Return the (X, Y) coordinate for the center point of the cell that contains the specified text.  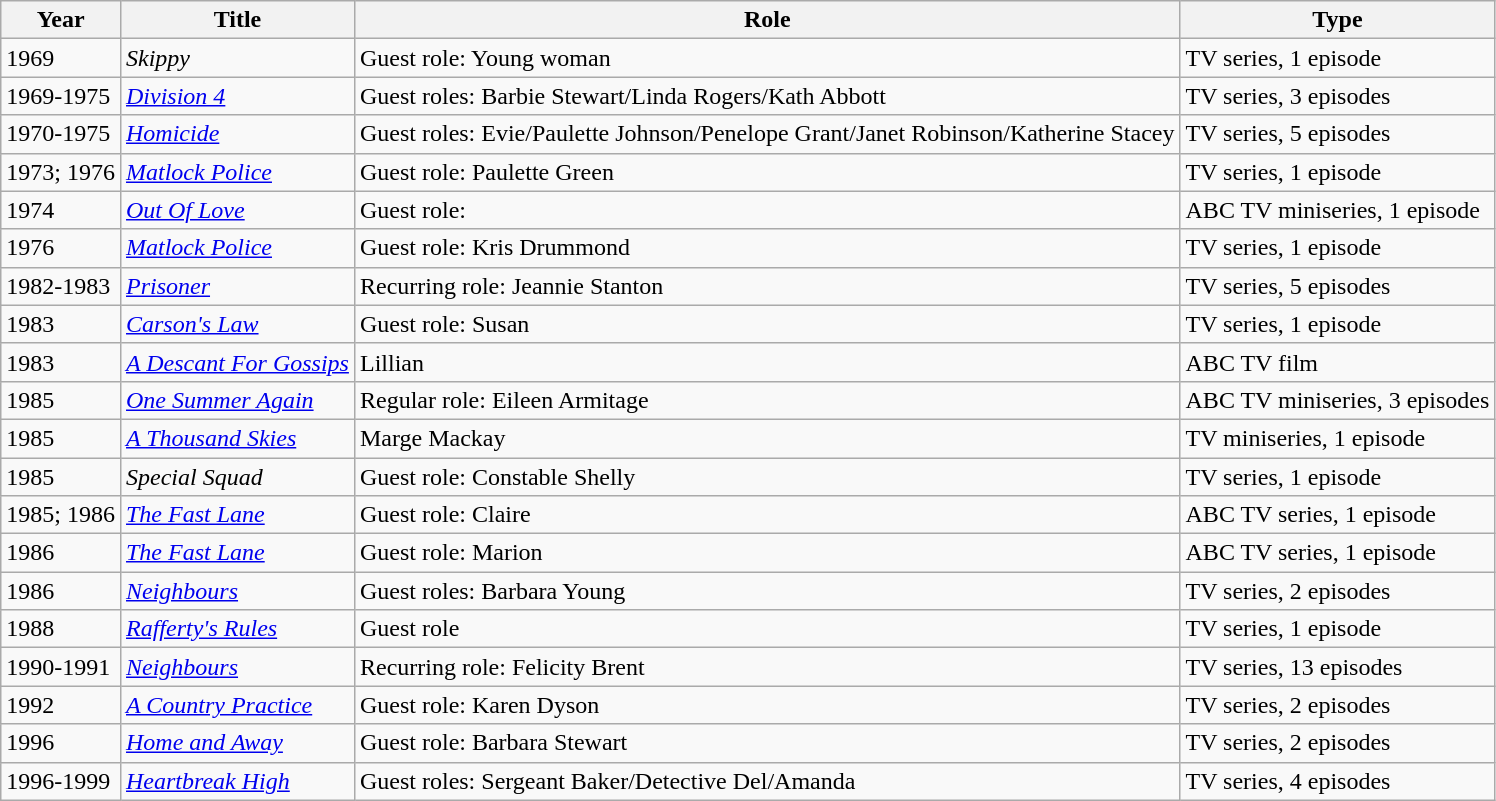
TV series, 13 episodes (1338, 667)
Guest role: Marion (767, 553)
Guest role: Constable Shelly (767, 477)
A Country Practice (237, 705)
A Thousand Skies (237, 438)
Out Of Love (237, 210)
Year (61, 20)
Carson's Law (237, 324)
Guest roles: Evie/Paulette Johnson/Penelope Grant/Janet Robinson/Katherine Stacey (767, 134)
Title (237, 20)
1988 (61, 629)
Prisoner (237, 286)
Heartbreak High (237, 781)
1985; 1986 (61, 515)
Recurring role: Felicity Brent (767, 667)
1996 (61, 743)
Role (767, 20)
Guest role: Claire (767, 515)
Skippy (237, 58)
1969-1975 (61, 96)
1973; 1976 (61, 172)
ABC TV miniseries, 3 episodes (1338, 400)
Guest role: Barbara Stewart (767, 743)
Guest roles: Barbara Young (767, 591)
Guest role: Paulette Green (767, 172)
1990-1991 (61, 667)
1992 (61, 705)
TV series, 3 episodes (1338, 96)
Marge Mackay (767, 438)
TV miniseries, 1 episode (1338, 438)
ABC TV film (1338, 362)
1976 (61, 248)
A Descant For Gossips (237, 362)
1969 (61, 58)
Home and Away (237, 743)
Guest roles: Sergeant Baker/Detective Del/Amanda (767, 781)
Guest role (767, 629)
1974 (61, 210)
1996-1999 (61, 781)
Type (1338, 20)
Homicide (237, 134)
Division 4 (237, 96)
Regular role: Eileen Armitage (767, 400)
One Summer Again (237, 400)
Guest role: Karen Dyson (767, 705)
Lillian (767, 362)
ABC TV miniseries, 1 episode (1338, 210)
Guest role: Susan (767, 324)
1982-1983 (61, 286)
Guest role: (767, 210)
Guest role: Young woman (767, 58)
Special Squad (237, 477)
Recurring role: Jeannie Stanton (767, 286)
Guest role: Kris Drummond (767, 248)
TV series, 4 episodes (1338, 781)
Guest roles: Barbie Stewart/Linda Rogers/Kath Abbott (767, 96)
1970-1975 (61, 134)
Rafferty's Rules (237, 629)
